Return the (X, Y) coordinate for the center point of the cell that contains the specified text.  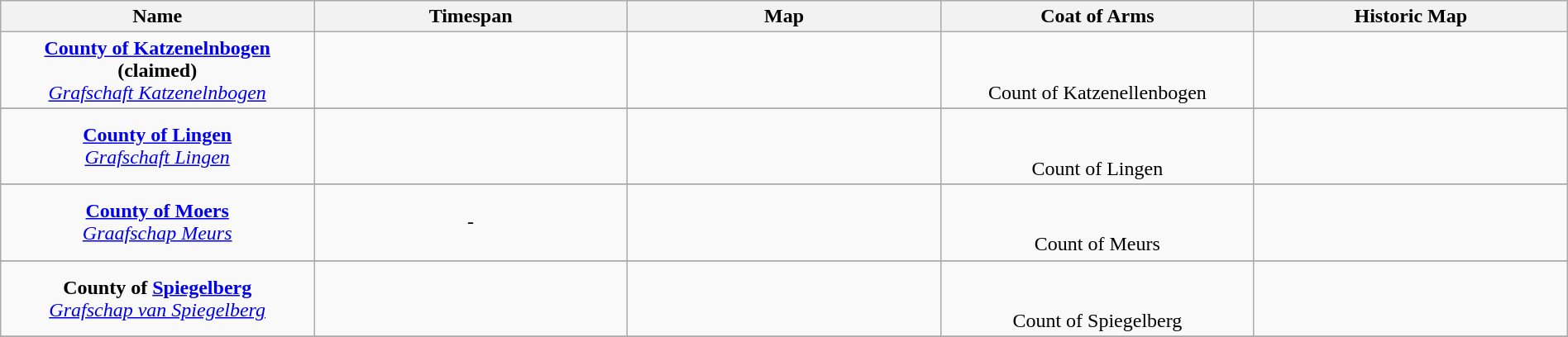
County of LingenGrafschaft Lingen (157, 146)
Name (157, 17)
Historic Map (1411, 17)
County of MoersGraafschap Meurs (157, 222)
Count of Lingen (1097, 146)
Count of Katzenellenbogen (1097, 70)
County of Katzenelnbogen (claimed)Grafschaft Katzenelnbogen (157, 70)
Count of Spiegelberg (1097, 298)
Count of Meurs (1097, 222)
- (471, 222)
Timespan (471, 17)
County of SpiegelbergGrafschap van Spiegelberg (157, 298)
Map (784, 17)
Coat of Arms (1097, 17)
